Identify which cell holds the provided text, then report its [x, y] central coordinate. 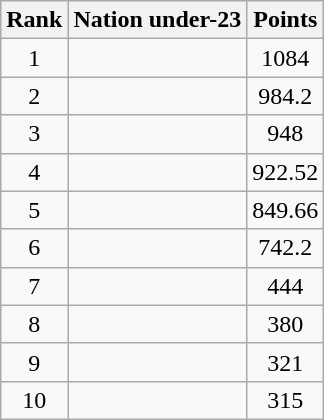
Points [286, 20]
7 [34, 286]
380 [286, 324]
8 [34, 324]
5 [34, 210]
Nation under-23 [158, 20]
9 [34, 362]
849.66 [286, 210]
10 [34, 400]
922.52 [286, 172]
321 [286, 362]
1 [34, 58]
6 [34, 248]
948 [286, 134]
1084 [286, 58]
444 [286, 286]
742.2 [286, 248]
3 [34, 134]
4 [34, 172]
984.2 [286, 96]
Rank [34, 20]
315 [286, 400]
2 [34, 96]
